Return (X, Y) of the center of cell containing provided text 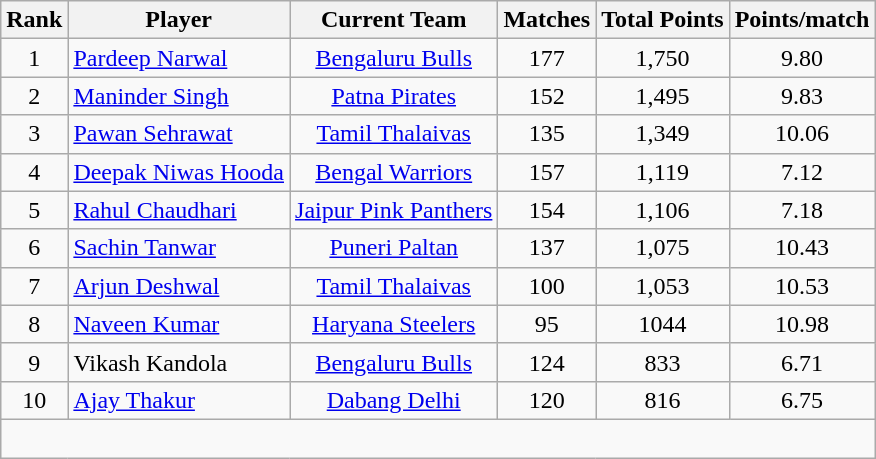
4 (34, 172)
1,495 (663, 96)
10.98 (802, 324)
1,750 (663, 58)
Naveen Kumar (179, 324)
154 (547, 210)
177 (547, 58)
Arjun Deshwal (179, 286)
120 (547, 400)
100 (547, 286)
Patna Pirates (394, 96)
95 (547, 324)
137 (547, 248)
Puneri Paltan (394, 248)
Player (179, 20)
Rank (34, 20)
10.53 (802, 286)
7 (34, 286)
3 (34, 134)
1 (34, 58)
9 (34, 362)
Sachin Tanwar (179, 248)
Jaipur Pink Panthers (394, 210)
1,053 (663, 286)
7.18 (802, 210)
Pardeep Narwal (179, 58)
152 (547, 96)
816 (663, 400)
10.43 (802, 248)
6.75 (802, 400)
6 (34, 248)
10.06 (802, 134)
10 (34, 400)
Bengal Warriors (394, 172)
9.80 (802, 58)
Points/match (802, 20)
833 (663, 362)
Deepak Niwas Hooda (179, 172)
1,119 (663, 172)
1,349 (663, 134)
124 (547, 362)
1044 (663, 324)
1,075 (663, 248)
6.71 (802, 362)
5 (34, 210)
9.83 (802, 96)
Matches (547, 20)
Pawan Sehrawat (179, 134)
7.12 (802, 172)
Dabang Delhi (394, 400)
Rahul Chaudhari (179, 210)
Ajay Thakur (179, 400)
Vikash Kandola (179, 362)
Total Points (663, 20)
1,106 (663, 210)
157 (547, 172)
Haryana Steelers (394, 324)
Current Team (394, 20)
8 (34, 324)
135 (547, 134)
2 (34, 96)
Maninder Singh (179, 96)
